Scan for the cell matching the given text and deliver its (X, Y) coordinate at center. 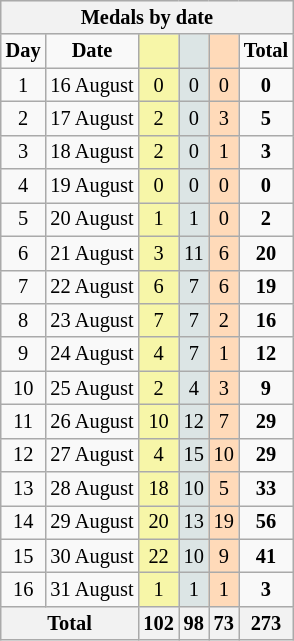
273 (266, 623)
25 August (92, 388)
28 August (92, 489)
8 (24, 320)
29 August (92, 522)
20 August (92, 219)
27 August (92, 455)
31 August (92, 589)
98 (194, 623)
102 (158, 623)
19 August (92, 186)
21 August (92, 253)
17 August (92, 118)
56 (266, 522)
30 August (92, 556)
73 (224, 623)
26 August (92, 421)
18 (158, 489)
22 August (92, 287)
23 August (92, 320)
16 August (92, 85)
22 (158, 556)
33 (266, 489)
41 (266, 556)
Medals by date (147, 17)
18 August (92, 152)
Day (24, 51)
14 (24, 522)
24 August (92, 354)
Date (92, 51)
